Find where the given text appears and provide that cell's center as [X, Y] coordinate. 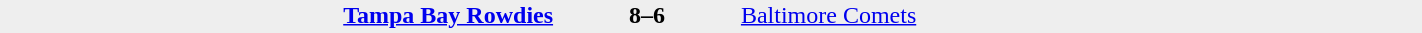
Baltimore Comets [910, 15]
8–6 [648, 15]
Tampa Bay Rowdies [384, 15]
